Return (x, y) of the center of cell containing provided text 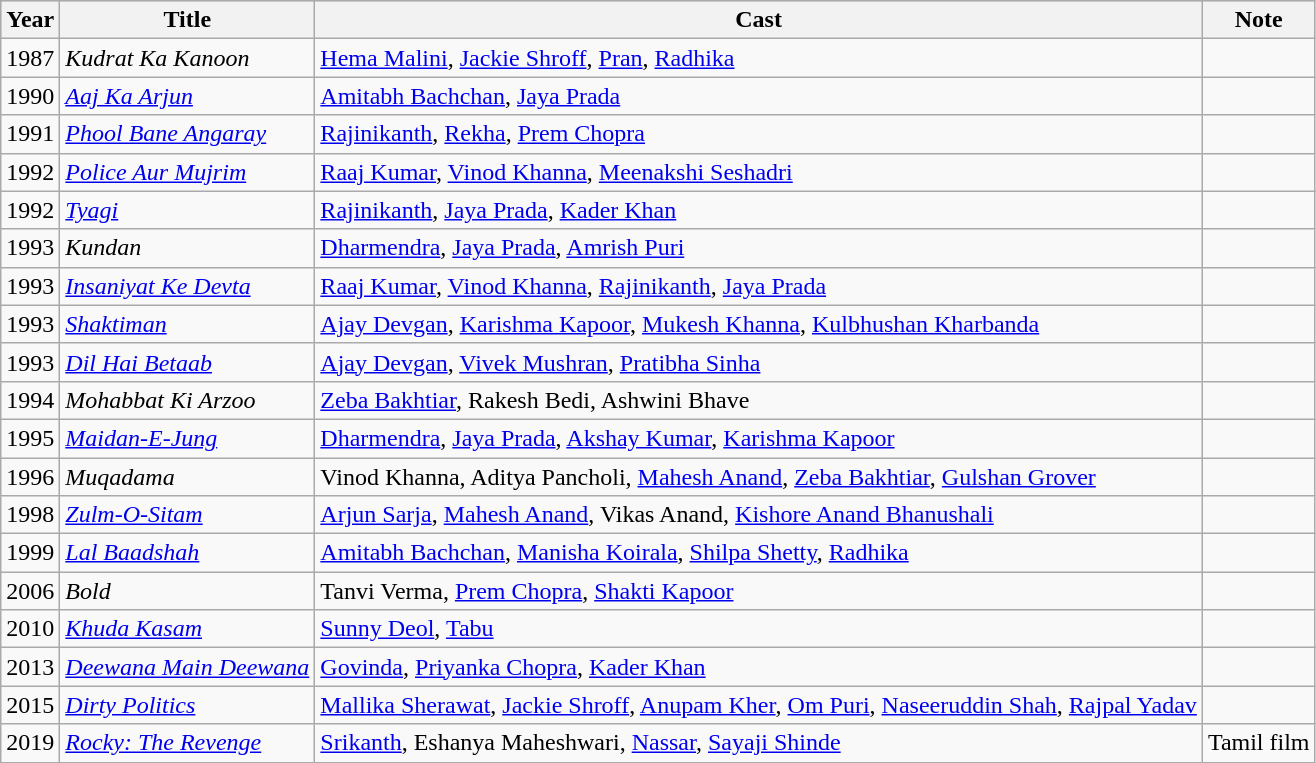
Cast (759, 20)
Police Aur Mujrim (188, 172)
Sunny Deol, Tabu (759, 629)
Govinda, Priyanka Chopra, Kader Khan (759, 667)
1995 (30, 438)
Phool Bane Angaray (188, 134)
Raaj Kumar, Vinod Khanna, Meenakshi Seshadri (759, 172)
1999 (30, 553)
Tyagi (188, 210)
Raaj Kumar, Vinod Khanna, Rajinikanth, Jaya Prada (759, 286)
1991 (30, 134)
2013 (30, 667)
2006 (30, 591)
Mallika Sherawat, Jackie Shroff, Anupam Kher, Om Puri, Naseeruddin Shah, Rajpal Yadav (759, 705)
Bold (188, 591)
Kundan (188, 248)
1994 (30, 400)
Srikanth, Eshanya Maheshwari, Nassar, Sayaji Shinde (759, 743)
Mohabbat Ki Arzoo (188, 400)
Amitabh Bachchan, Jaya Prada (759, 96)
1987 (30, 58)
Dirty Politics (188, 705)
1998 (30, 515)
Deewana Main Deewana (188, 667)
Maidan-E-Jung (188, 438)
Vinod Khanna, Aditya Pancholi, Mahesh Anand, Zeba Bakhtiar, Gulshan Grover (759, 477)
Year (30, 20)
Dil Hai Betaab (188, 362)
Title (188, 20)
1996 (30, 477)
Amitabh Bachchan, Manisha Koirala, Shilpa Shetty, Radhika (759, 553)
Lal Baadshah (188, 553)
Kudrat Ka Kanoon (188, 58)
Insaniyat Ke Devta (188, 286)
Rajinikanth, Jaya Prada, Kader Khan (759, 210)
Rocky: The Revenge (188, 743)
Ajay Devgan, Karishma Kapoor, Mukesh Khanna, Kulbhushan Kharbanda (759, 324)
Tanvi Verma, Prem Chopra, Shakti Kapoor (759, 591)
Hema Malini, Jackie Shroff, Pran, Radhika (759, 58)
Note (1258, 20)
Muqadama (188, 477)
Khuda Kasam (188, 629)
Dharmendra, Jaya Prada, Akshay Kumar, Karishma Kapoor (759, 438)
Tamil film (1258, 743)
Arjun Sarja, Mahesh Anand, Vikas Anand, Kishore Anand Bhanushali (759, 515)
2015 (30, 705)
Ajay Devgan, Vivek Mushran, Pratibha Sinha (759, 362)
Dharmendra, Jaya Prada, Amrish Puri (759, 248)
Zulm-O-Sitam (188, 515)
2019 (30, 743)
Zeba Bakhtiar, Rakesh Bedi, Ashwini Bhave (759, 400)
Shaktiman (188, 324)
Aaj Ka Arjun (188, 96)
Rajinikanth, Rekha, Prem Chopra (759, 134)
2010 (30, 629)
1990 (30, 96)
